Scan for the cell matching the given text and deliver its (X, Y) coordinate at center. 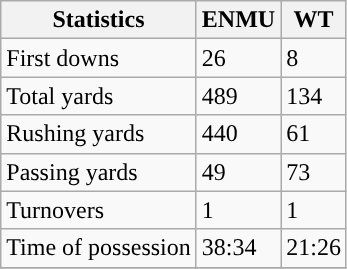
489 (238, 96)
Time of possession (99, 248)
49 (238, 172)
73 (314, 172)
First downs (99, 58)
Total yards (99, 96)
134 (314, 96)
Passing yards (99, 172)
440 (238, 134)
Statistics (99, 20)
Rushing yards (99, 134)
ENMU (238, 20)
21:26 (314, 248)
26 (238, 58)
8 (314, 58)
61 (314, 134)
Turnovers (99, 210)
38:34 (238, 248)
WT (314, 20)
